Capture the cell that displays the provided text and extract its (x, y) central coordinate. 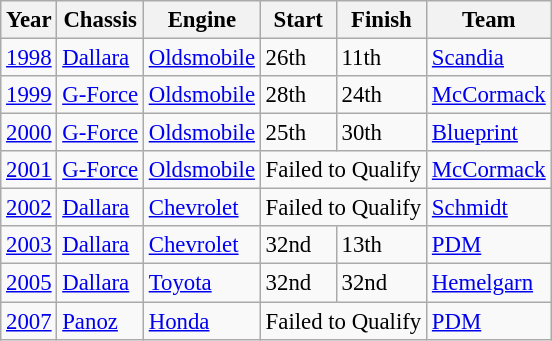
2001 (29, 170)
Scandia (489, 58)
Year (29, 20)
24th (381, 95)
Chassis (100, 20)
Finish (381, 20)
28th (298, 95)
Honda (202, 321)
Start (298, 20)
11th (381, 58)
2007 (29, 321)
1998 (29, 58)
Panoz (100, 321)
Blueprint (489, 133)
30th (381, 133)
1999 (29, 95)
Schmidt (489, 208)
2000 (29, 133)
26th (298, 58)
Team (489, 20)
Engine (202, 20)
Toyota (202, 283)
Hemelgarn (489, 283)
2005 (29, 283)
2002 (29, 208)
25th (298, 133)
2003 (29, 245)
13th (381, 245)
